Scan for the cell matching the given text and deliver its [X, Y] coordinate at center. 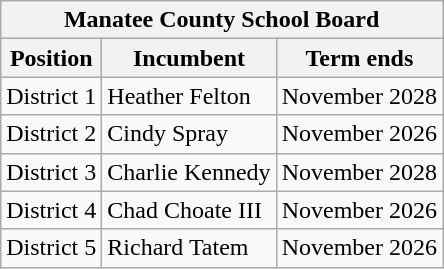
Incumbent [189, 58]
Heather Felton [189, 96]
Charlie Kennedy [189, 172]
District 5 [52, 248]
Cindy Spray [189, 134]
Term ends [359, 58]
District 2 [52, 134]
Manatee County School Board [222, 20]
Chad Choate III [189, 210]
Richard Tatem [189, 248]
District 3 [52, 172]
Position [52, 58]
District 4 [52, 210]
District 1 [52, 96]
